From the cell containing the given text, extract its center point as [x, y] coordinate. 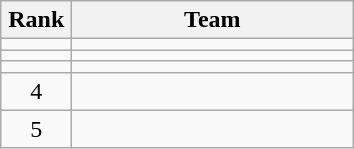
4 [36, 91]
Rank [36, 20]
5 [36, 129]
Team [212, 20]
